Search for the cell housing the specified text and yield its (x, y) center coordinate. 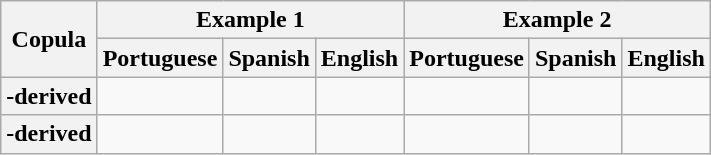
Example 2 (558, 20)
Copula (49, 39)
Example 1 (250, 20)
